Return [X, Y] of the center of cell containing provided text 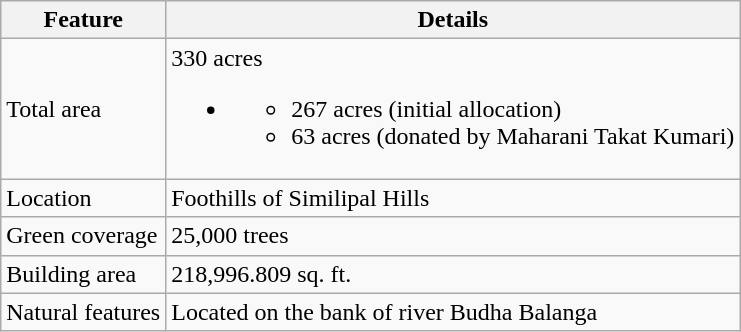
Building area [84, 274]
Total area [84, 109]
Located on the bank of river Budha Balanga [453, 312]
218,996.809 sq. ft. [453, 274]
25,000 trees [453, 236]
Foothills of Similipal Hills [453, 198]
Feature [84, 20]
Green coverage [84, 236]
Details [453, 20]
Location [84, 198]
Natural features [84, 312]
330 acres267 acres (initial allocation)63 acres (donated by Maharani Takat Kumari) [453, 109]
